Locate the cell with the specified text and output its [x, y] center coordinate. 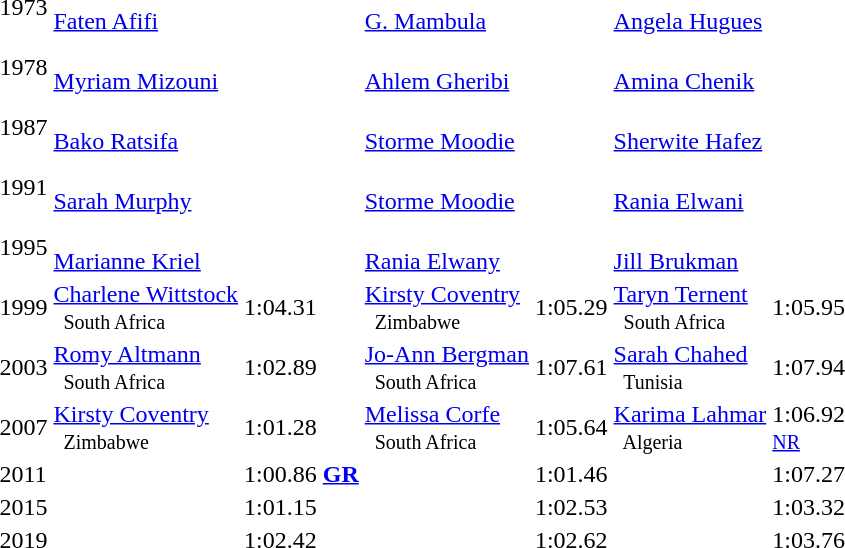
Myriam Mizouni [146, 68]
1:02.53 [571, 507]
Amina Chenik [690, 68]
1:02.89 [302, 368]
Charlene Wittstock South Africa [146, 308]
Sarah Chahed Tunisia [690, 368]
Karima Lahmar Algeria [690, 428]
Rania Elwany [446, 248]
Marianne Kriel [146, 248]
Sherwite Hafez [690, 128]
Jill Brukman [690, 248]
Ahlem Gheribi [446, 68]
Bako Ratsifa [146, 128]
1:01.15 [302, 507]
Jo-Ann Bergman South Africa [446, 368]
Sarah Murphy [146, 188]
1:07.61 [571, 368]
Romy Altmann South Africa [146, 368]
Rania Elwani [690, 188]
Melissa Corfe South Africa [446, 428]
Taryn Ternent South Africa [690, 308]
1:00.86 GR [302, 474]
1:05.64 [571, 428]
1:01.28 [302, 428]
1:04.31 [302, 308]
1:05.29 [571, 308]
1:01.46 [571, 474]
